Find where the given text appears and provide that cell's center as [X, Y] coordinate. 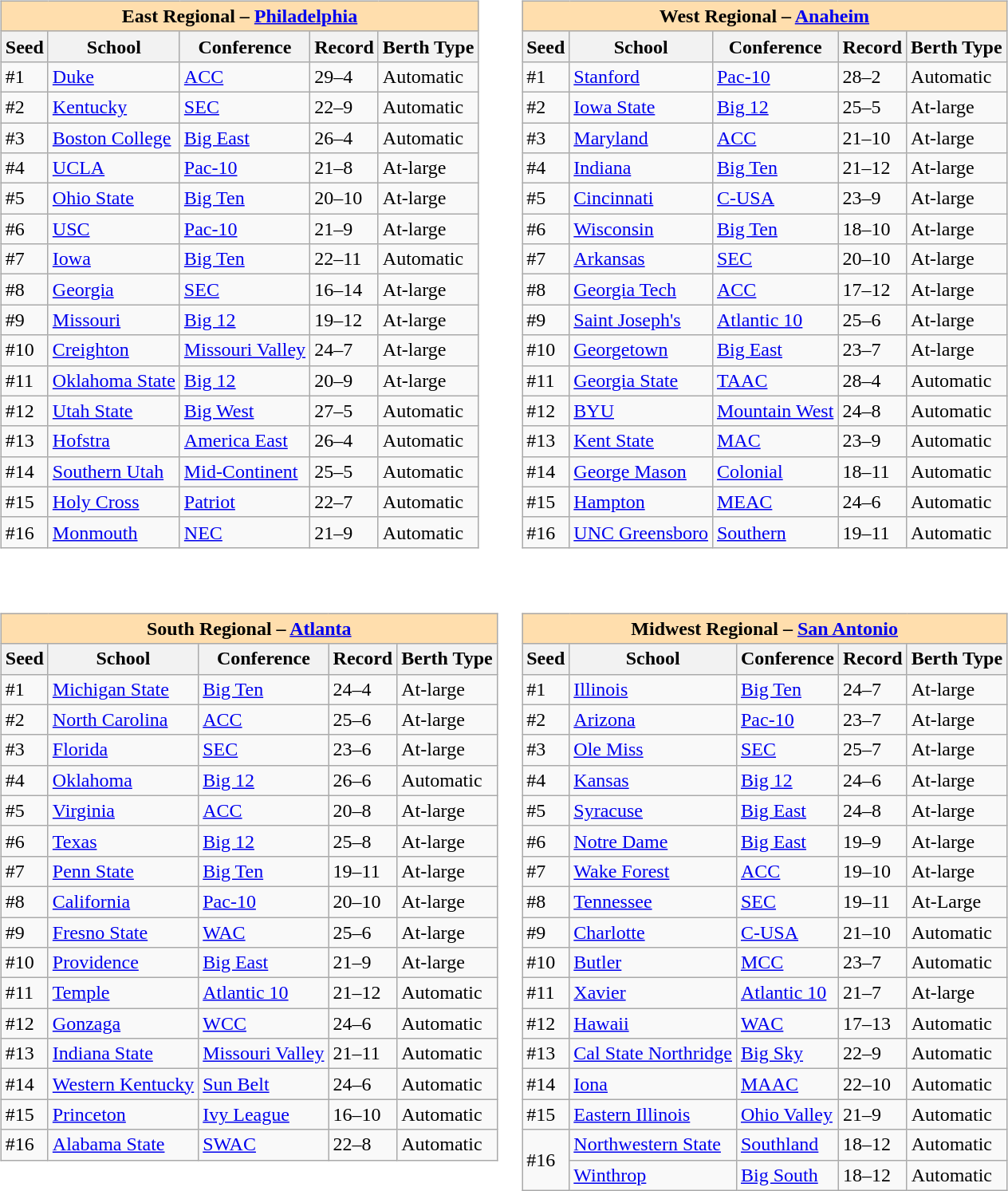
19–10 [872, 871]
Princeton [123, 1114]
19–9 [872, 841]
East Regional – Philadelphia [239, 16]
Georgia State [641, 381]
Stanford [641, 77]
18–10 [872, 229]
24–4 [363, 689]
21–7 [872, 993]
Southern [775, 532]
Charlotte [653, 933]
West Regional – Anaheim [764, 16]
Wake Forest [653, 871]
Xavier [653, 993]
Kansas [653, 780]
Mountain West [775, 411]
UNC Greensboro [641, 532]
Georgia Tech [641, 290]
17–12 [872, 290]
Gonzaga [123, 1023]
Maryland [641, 138]
Arizona [653, 720]
MAC [775, 441]
Hofstra [113, 441]
22–10 [872, 1084]
North Carolina [123, 720]
29–4 [345, 77]
28–4 [872, 381]
Michigan State [123, 689]
Missouri [113, 320]
21–11 [363, 1054]
Southern Utah [113, 471]
Hawaii [653, 1023]
Syracuse [653, 810]
Western Kentucky [123, 1084]
Cal State Northridge [653, 1054]
At-Large [957, 901]
Utah State [113, 411]
WCC [263, 1023]
Mid-Continent [244, 471]
Oklahoma [123, 780]
16–10 [363, 1114]
UCLA [113, 168]
NEC [244, 532]
17–13 [872, 1023]
Iona [653, 1084]
23–6 [363, 750]
25–8 [363, 841]
Penn State [123, 871]
Notre Dame [653, 841]
18–11 [872, 471]
26–6 [363, 780]
Boston College [113, 138]
Creighton [113, 350]
16–14 [345, 290]
Saint Joseph's [641, 320]
Ohio Valley [787, 1114]
27–5 [345, 411]
Iowa State [641, 107]
Winthrop [653, 1175]
Oklahoma State [113, 381]
Wisconsin [641, 229]
20–9 [345, 381]
22–7 [345, 502]
MAAC [787, 1084]
Big West [244, 411]
Arkansas [641, 259]
19–12 [345, 320]
USC [113, 229]
Northwestern State [653, 1145]
California [123, 901]
Georgetown [641, 350]
South Regional – Atlanta [249, 629]
Kentucky [113, 107]
America East [244, 441]
Southland [787, 1145]
Butler [653, 963]
20–8 [363, 810]
Eastern Illinois [653, 1114]
Duke [113, 77]
Georgia [113, 290]
Iowa [113, 259]
MCC [787, 963]
Midwest Regional – San Antonio [765, 629]
Providence [123, 963]
25–7 [872, 750]
Kent State [641, 441]
Indiana [641, 168]
SWAC [263, 1145]
Virginia [123, 810]
21–8 [345, 168]
Big Sky [787, 1054]
Indiana State [123, 1054]
George Mason [641, 471]
Cincinnati [641, 199]
Tennessee [653, 901]
Illinois [653, 689]
22–8 [363, 1145]
Texas [123, 841]
Patriot [244, 502]
Ole Miss [653, 750]
Holy Cross [113, 502]
Florida [123, 750]
Alabama State [123, 1145]
Ohio State [113, 199]
Monmouth [113, 532]
Colonial [775, 471]
22–11 [345, 259]
BYU [641, 411]
MEAC [775, 502]
28–2 [872, 77]
Big South [787, 1175]
Hampton [641, 502]
Temple [123, 993]
Fresno State [123, 933]
Sun Belt [263, 1084]
TAAC [775, 381]
Ivy League [263, 1114]
